Detect which cell encompasses the target text, then output its (x, y) center coordinate. 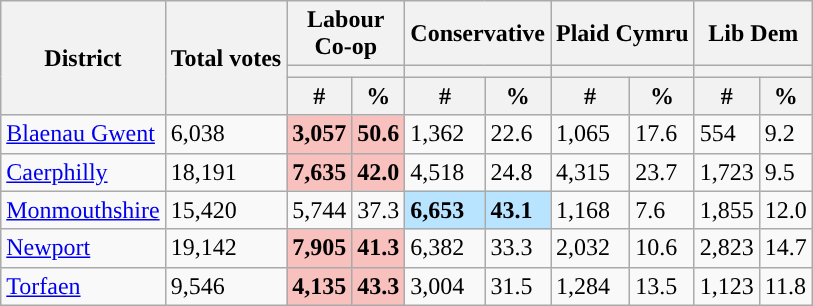
1,362 (445, 134)
Total votes (226, 58)
13.5 (662, 286)
9.5 (786, 172)
31.5 (518, 286)
41.3 (378, 248)
17.6 (662, 134)
15,420 (226, 210)
District (83, 58)
18,191 (226, 172)
2,823 (726, 248)
24.8 (518, 172)
50.6 (378, 134)
6,653 (445, 210)
2,032 (590, 248)
Plaid Cymru (622, 34)
22.6 (518, 134)
Blaenau Gwent (83, 134)
1,284 (590, 286)
1,065 (590, 134)
42.0 (378, 172)
33.3 (518, 248)
LabourCo-op (346, 34)
4,135 (320, 286)
5,744 (320, 210)
Conservative (478, 34)
1,168 (590, 210)
6,038 (226, 134)
7.6 (662, 210)
554 (726, 134)
3,004 (445, 286)
19,142 (226, 248)
14.7 (786, 248)
1,855 (726, 210)
11.8 (786, 286)
4,518 (445, 172)
9.2 (786, 134)
9,546 (226, 286)
Torfaen (83, 286)
Lib Dem (753, 34)
Monmouthshire (83, 210)
6,382 (445, 248)
43.3 (378, 286)
4,315 (590, 172)
7,635 (320, 172)
12.0 (786, 210)
Caerphilly (83, 172)
1,123 (726, 286)
3,057 (320, 134)
43.1 (518, 210)
7,905 (320, 248)
10.6 (662, 248)
23.7 (662, 172)
1,723 (726, 172)
37.3 (378, 210)
Newport (83, 248)
